Pinpoint the cell where the given text exists, returning its [x, y] midpoint coordinate. 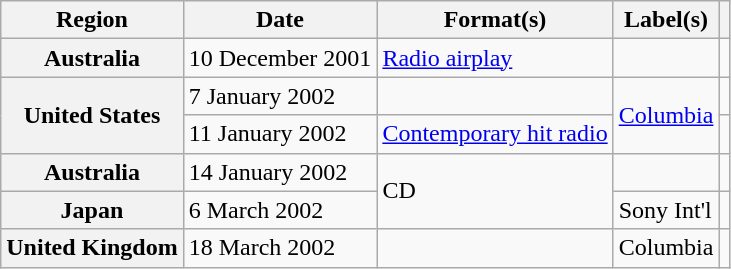
Contemporary hit radio [495, 134]
Region [92, 20]
14 January 2002 [280, 172]
Japan [92, 210]
Format(s) [495, 20]
6 March 2002 [280, 210]
CD [495, 191]
11 January 2002 [280, 134]
United States [92, 115]
Radio airplay [495, 58]
10 December 2001 [280, 58]
Label(s) [666, 20]
Sony Int'l [666, 210]
Date [280, 20]
United Kingdom [92, 248]
18 March 2002 [280, 248]
7 January 2002 [280, 96]
